Pinpoint the cell where the given text exists, returning its (X, Y) midpoint coordinate. 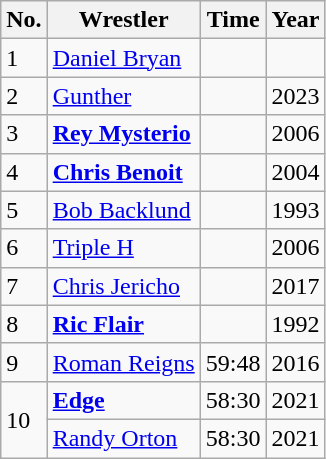
5 (24, 210)
Gunther (124, 96)
Bob Backlund (124, 210)
8 (24, 324)
Triple H (124, 248)
3 (24, 134)
Chris Jericho (124, 286)
59:48 (233, 362)
4 (24, 172)
1992 (296, 324)
Wrestler (124, 20)
2017 (296, 286)
2004 (296, 172)
Roman Reigns (124, 362)
Ric Flair (124, 324)
Randy Orton (124, 438)
Rey Mysterio (124, 134)
1993 (296, 210)
6 (24, 248)
Year (296, 20)
9 (24, 362)
1 (24, 58)
2016 (296, 362)
7 (24, 286)
No. (24, 20)
10 (24, 419)
2 (24, 96)
Edge (124, 400)
Time (233, 20)
Chris Benoit (124, 172)
2023 (296, 96)
Daniel Bryan (124, 58)
